For the text-containing cell, return its midpoint in [X, Y] coordinate format. 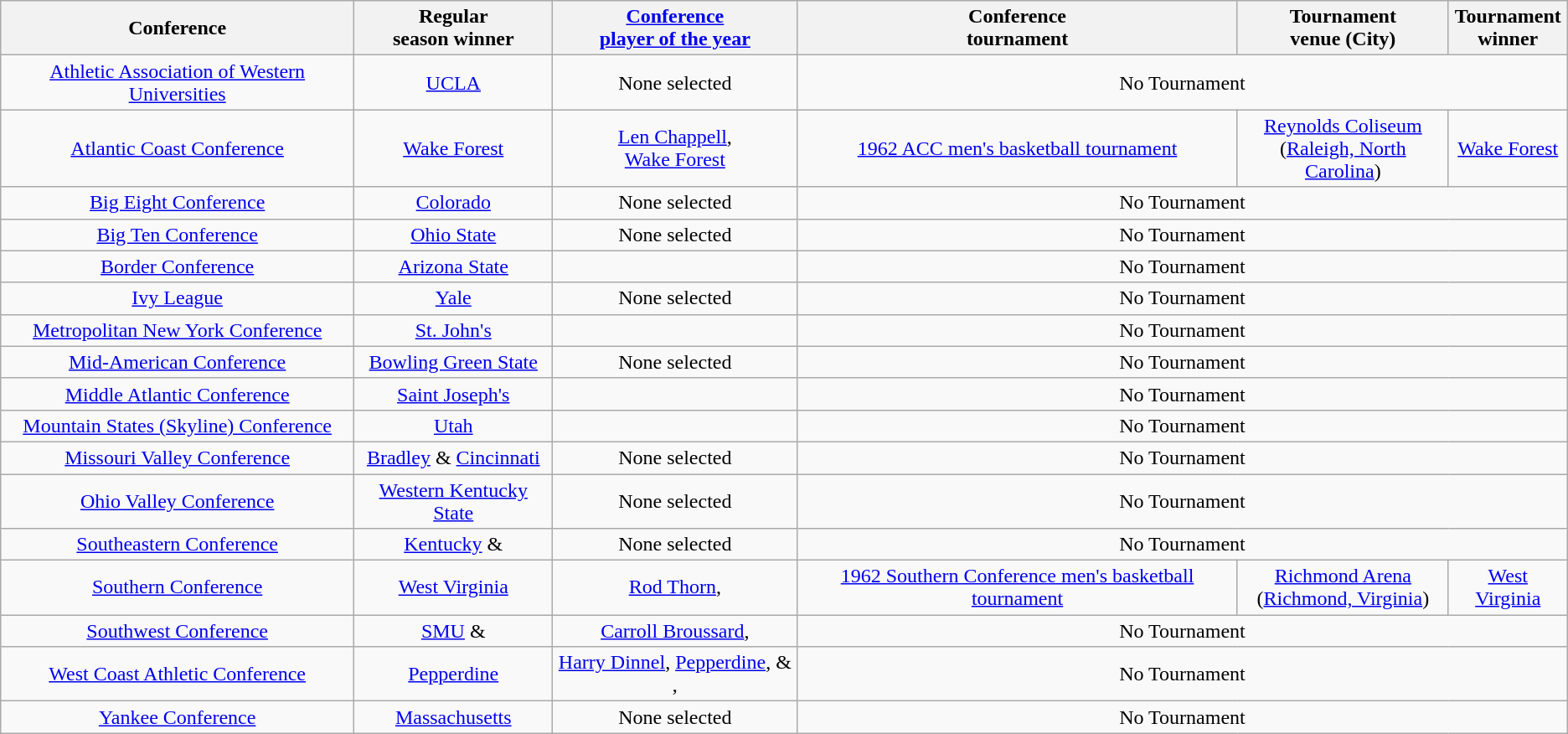
1962 ACC men's basketball tournament [1018, 148]
Conference player of the year [675, 28]
Carroll Broussard, [675, 631]
SMU & [454, 631]
Middle Atlantic Conference [178, 394]
Missouri Valley Conference [178, 457]
St. John's [454, 330]
Massachusetts [454, 717]
Big Eight Conference [178, 203]
West Coast Athletic Conference [178, 674]
Colorado [454, 203]
Border Conference [178, 266]
Ohio Valley Conference [178, 501]
Southeastern Conference [178, 545]
Bowling Green State [454, 362]
Athletic Association of Western Universities [178, 82]
Conference tournament [1018, 28]
Tournament venue (City) [1343, 28]
Metropolitan New York Conference [178, 330]
Richmond Arena(Richmond, Virginia) [1343, 588]
Big Ten Conference [178, 235]
Mountain States (Skyline) Conference [178, 426]
Southwest Conference [178, 631]
Western Kentucky State [454, 501]
Ohio State [454, 235]
Southern Conference [178, 588]
Pepperdine [454, 674]
Reynolds Coliseum(Raleigh, North Carolina) [1343, 148]
Saint Joseph's [454, 394]
Regular season winner [454, 28]
1962 Southern Conference men's basketball tournament [1018, 588]
Atlantic Coast Conference [178, 148]
Yankee Conference [178, 717]
Yale [454, 298]
Ivy League [178, 298]
Rod Thorn, [675, 588]
Bradley & Cincinnati [454, 457]
UCLA [454, 82]
Mid-American Conference [178, 362]
Len Chappell,Wake Forest [675, 148]
Conference [178, 28]
Tournament winner [1508, 28]
Utah [454, 426]
Harry Dinnel, Pepperdine, & , [675, 674]
Kentucky & [454, 545]
Arizona State [454, 266]
